Capture the cell that displays the provided text and extract its (X, Y) central coordinate. 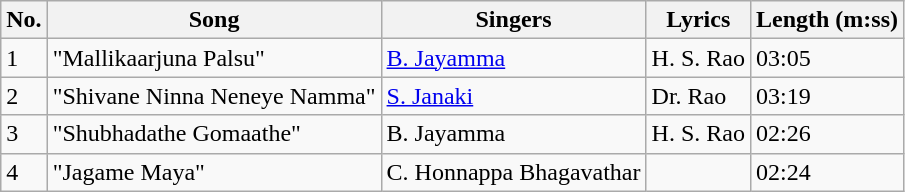
02:26 (826, 134)
02:24 (826, 172)
Singers (514, 20)
C. Honnappa Bhagavathar (514, 172)
03:05 (826, 58)
No. (24, 20)
3 (24, 134)
"Jagame Maya" (214, 172)
"Shivane Ninna Neneye Namma" (214, 96)
03:19 (826, 96)
Lyrics (698, 20)
Song (214, 20)
"Mallikaarjuna Palsu" (214, 58)
Length (m:ss) (826, 20)
4 (24, 172)
2 (24, 96)
Dr. Rao (698, 96)
1 (24, 58)
S. Janaki (514, 96)
"Shubhadathe Gomaathe" (214, 134)
